Search for the cell housing the specified text and yield its (X, Y) center coordinate. 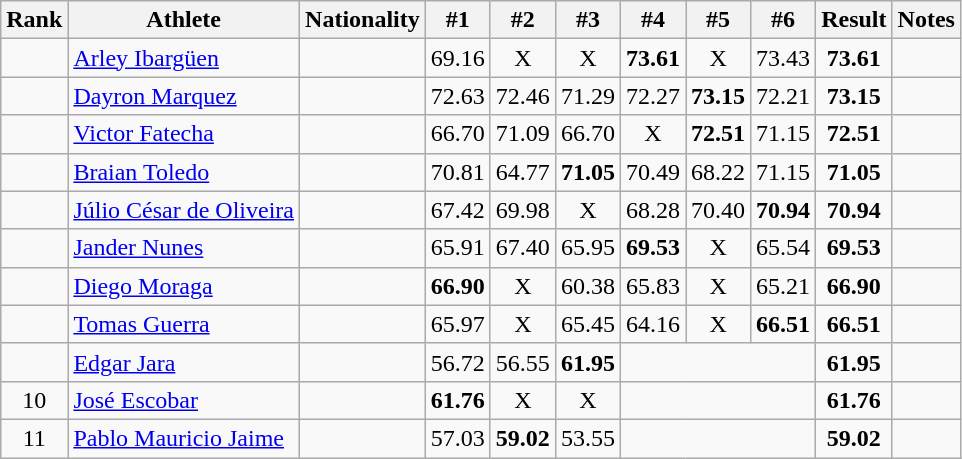
56.55 (522, 362)
10 (34, 400)
65.91 (458, 248)
65.45 (588, 324)
71.29 (588, 96)
Pablo Mauricio Jaime (184, 438)
71.09 (522, 134)
Result (854, 20)
64.77 (522, 172)
Notes (926, 20)
69.98 (522, 210)
65.21 (784, 286)
72.27 (652, 96)
67.40 (522, 248)
Braian Toledo (184, 172)
70.81 (458, 172)
68.22 (718, 172)
72.46 (522, 96)
70.49 (652, 172)
60.38 (588, 286)
Athlete (184, 20)
#5 (718, 20)
Arley Ibargüen (184, 58)
64.16 (652, 324)
65.83 (652, 286)
57.03 (458, 438)
53.55 (588, 438)
#1 (458, 20)
56.72 (458, 362)
Dayron Marquez (184, 96)
Edgar Jara (184, 362)
Diego Moraga (184, 286)
#2 (522, 20)
Júlio César de Oliveira (184, 210)
73.43 (784, 58)
65.97 (458, 324)
65.95 (588, 248)
José Escobar (184, 400)
Victor Fatecha (184, 134)
#4 (652, 20)
68.28 (652, 210)
11 (34, 438)
Nationality (363, 20)
67.42 (458, 210)
72.21 (784, 96)
Rank (34, 20)
Tomas Guerra (184, 324)
70.40 (718, 210)
65.54 (784, 248)
Jander Nunes (184, 248)
#6 (784, 20)
69.16 (458, 58)
72.63 (458, 96)
#3 (588, 20)
